From the cell containing the given text, extract its center point as (x, y) coordinate. 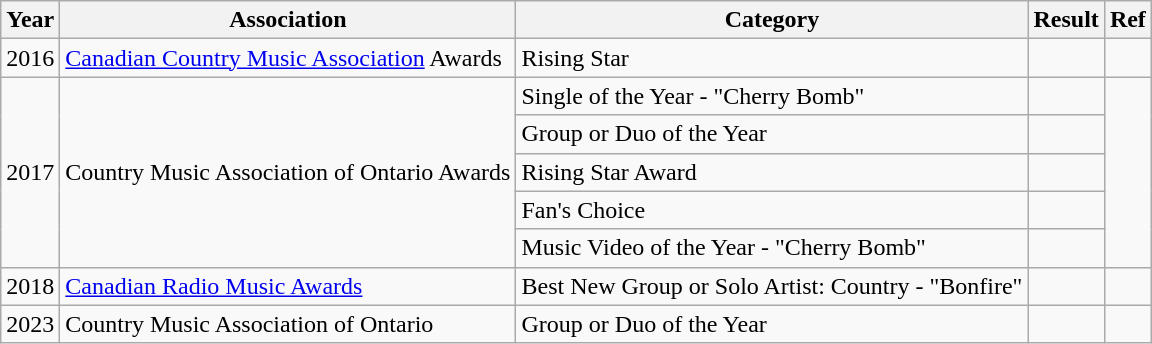
2017 (30, 172)
Music Video of the Year - "Cherry Bomb" (772, 248)
Category (772, 20)
Best New Group or Solo Artist: Country - "Bonfire" (772, 286)
Canadian Radio Music Awards (288, 286)
2018 (30, 286)
Rising Star Award (772, 172)
Canadian Country Music Association Awards (288, 58)
Year (30, 20)
Single of the Year - "Cherry Bomb" (772, 96)
2023 (30, 324)
Country Music Association of Ontario Awards (288, 172)
Association (288, 20)
Fan's Choice (772, 210)
Ref (1128, 20)
2016 (30, 58)
Country Music Association of Ontario (288, 324)
Rising Star (772, 58)
Result (1066, 20)
